From the cell containing the given text, extract its center point as (X, Y) coordinate. 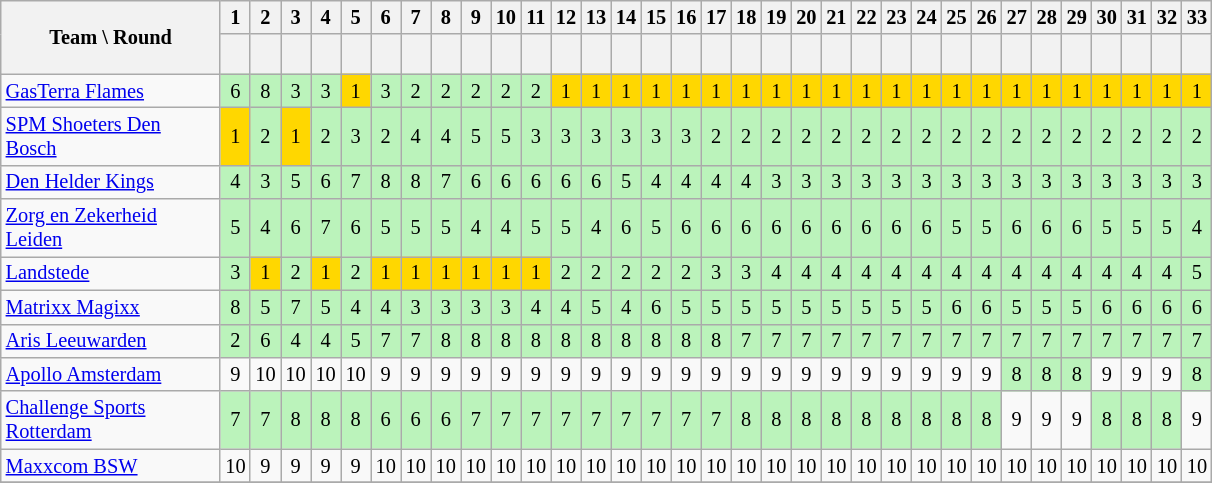
Zorg en Zekerheid Leiden (111, 228)
22 (866, 17)
29 (1077, 17)
13 (596, 17)
31 (1137, 17)
18 (746, 17)
19 (776, 17)
30 (1107, 17)
Team \ Round (111, 36)
27 (1017, 17)
24 (926, 17)
Matrixx Magixx (111, 307)
Landstede (111, 273)
26 (987, 17)
Maxxcom BSW (111, 466)
14 (626, 17)
SPM Shoeters Den Bosch (111, 136)
32 (1167, 17)
Den Helder Kings (111, 182)
28 (1047, 17)
Aris Leeuwarden (111, 341)
21 (836, 17)
25 (957, 17)
16 (686, 17)
GasTerra Flames (111, 91)
33 (1197, 17)
12 (566, 17)
20 (806, 17)
Challenge Sports Rotterdam (111, 420)
17 (716, 17)
15 (656, 17)
Apollo Amsterdam (111, 374)
11 (536, 17)
23 (896, 17)
